From the cell containing the given text, extract its center point as [x, y] coordinate. 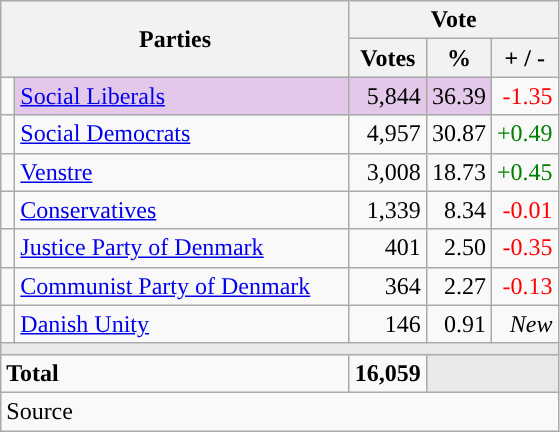
401 [388, 248]
+0.45 [524, 172]
Communist Party of Denmark [182, 286]
18.73 [458, 172]
0.91 [458, 324]
16,059 [388, 373]
-0.35 [524, 248]
5,844 [388, 96]
36.39 [458, 96]
+0.49 [524, 134]
Votes [388, 58]
+ / - [524, 58]
Conservatives [182, 210]
Social Democrats [182, 134]
8.34 [458, 210]
-0.13 [524, 286]
364 [388, 286]
4,957 [388, 134]
-0.01 [524, 210]
Total [176, 373]
Source [280, 411]
2.27 [458, 286]
Parties [176, 39]
Social Liberals [182, 96]
Venstre [182, 172]
3,008 [388, 172]
1,339 [388, 210]
Vote [454, 20]
% [458, 58]
146 [388, 324]
2.50 [458, 248]
Justice Party of Denmark [182, 248]
-1.35 [524, 96]
New [524, 324]
Danish Unity [182, 324]
30.87 [458, 134]
